Extract the (x, y) coordinate from the center of the cell holding the provided text.  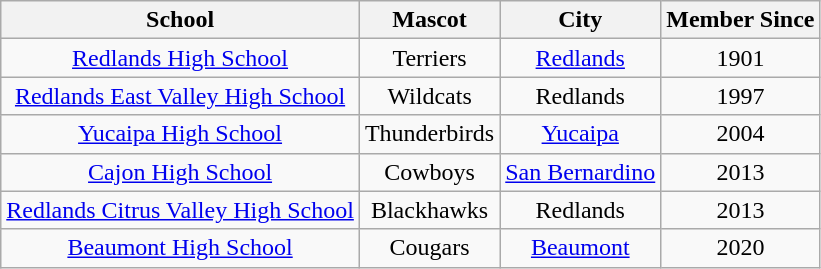
Yucaipa (580, 134)
2020 (740, 248)
2004 (740, 134)
School (180, 20)
Thunderbirds (429, 134)
Redlands East Valley High School (180, 96)
Beaumont High School (180, 248)
Blackhawks (429, 210)
1901 (740, 58)
Cougars (429, 248)
Redlands Citrus Valley High School (180, 210)
Wildcats (429, 96)
San Bernardino (580, 172)
City (580, 20)
Redlands High School (180, 58)
Mascot (429, 20)
Yucaipa High School (180, 134)
Terriers (429, 58)
Member Since (740, 20)
1997 (740, 96)
Cowboys (429, 172)
Cajon High School (180, 172)
Beaumont (580, 248)
